Determine the (X, Y) coordinate at the center of the cell enclosing the given text.  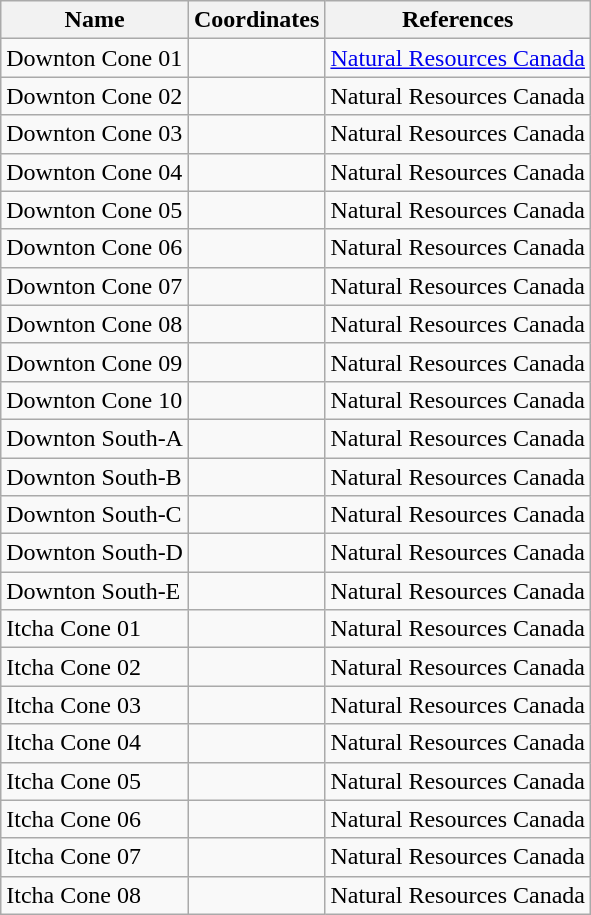
Downton Cone 08 (95, 324)
Downton Cone 01 (95, 58)
Name (95, 20)
Downton Cone 02 (95, 96)
Itcha Cone 06 (95, 819)
Downton South-B (95, 477)
Downton Cone 06 (95, 248)
References (458, 20)
Downton Cone 04 (95, 172)
Downton Cone 03 (95, 134)
Itcha Cone 03 (95, 705)
Itcha Cone 01 (95, 629)
Downton South-A (95, 438)
Itcha Cone 05 (95, 781)
Downton Cone 10 (95, 400)
Downton South-D (95, 553)
Coordinates (256, 20)
Downton Cone 07 (95, 286)
Itcha Cone 07 (95, 857)
Downton Cone 09 (95, 362)
Downton South-C (95, 515)
Downton South-E (95, 591)
Downton Cone 05 (95, 210)
Itcha Cone 04 (95, 743)
Itcha Cone 02 (95, 667)
Itcha Cone 08 (95, 895)
